Capture the cell that displays the provided text and extract its (x, y) central coordinate. 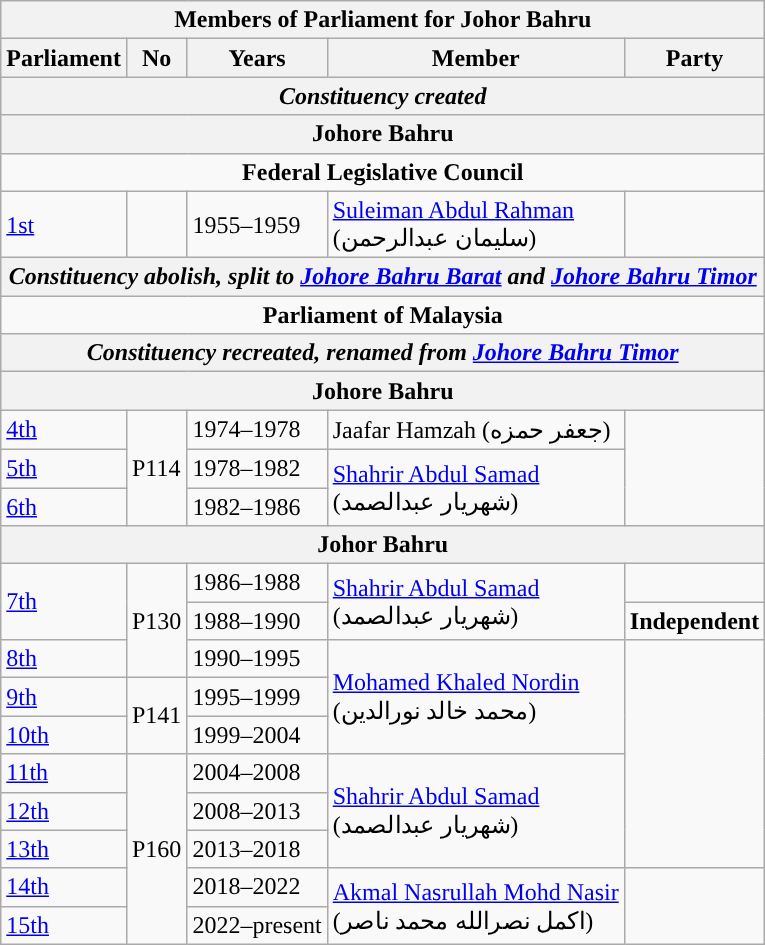
13th (64, 849)
P130 (156, 621)
Members of Parliament for Johor Bahru (383, 20)
12th (64, 811)
1974–1978 (257, 430)
2022–present (257, 925)
Federal Legislative Council (383, 172)
Party (694, 58)
9th (64, 697)
1986–1988 (257, 583)
2004–2008 (257, 773)
Parliament (64, 58)
14th (64, 887)
10th (64, 735)
1955–1959 (257, 224)
Member (476, 58)
1999–2004 (257, 735)
Constituency abolish, split to Johore Bahru Barat and Johore Bahru Timor (383, 277)
1990–1995 (257, 659)
Constituency created (383, 96)
Akmal Nasrullah Mohd Nasir (اكمل نصرالله محمد ناصر) (476, 906)
Years (257, 58)
Independent (694, 621)
1st (64, 224)
P160 (156, 849)
P141 (156, 716)
7th (64, 602)
1988–1990 (257, 621)
No (156, 58)
4th (64, 430)
Mohamed Khaled Nordin (محمد خالد نورالدين‎) (476, 697)
15th (64, 925)
Jaafar Hamzah (جعفر حمزه) (476, 430)
2008–2013 (257, 811)
2013–2018 (257, 849)
1978–1982 (257, 468)
1995–1999 (257, 697)
Parliament of Malaysia (383, 315)
2018–2022 (257, 887)
8th (64, 659)
6th (64, 507)
5th (64, 468)
Johor Bahru (383, 545)
11th (64, 773)
Constituency recreated, renamed from Johore Bahru Timor (383, 353)
P114 (156, 468)
Suleiman Abdul Rahman (سليمان عبدالرحمن) (476, 224)
1982–1986 (257, 507)
